For the text-containing cell, return its midpoint in (x, y) coordinate format. 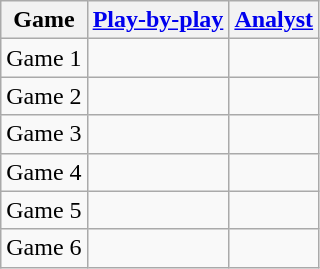
Game 5 (44, 210)
Game 1 (44, 58)
Game 3 (44, 134)
Game 2 (44, 96)
Game 6 (44, 248)
Play-by-play (158, 20)
Game 4 (44, 172)
Game (44, 20)
Analyst (274, 20)
